Identify which cell holds the provided text, then report its [x, y] central coordinate. 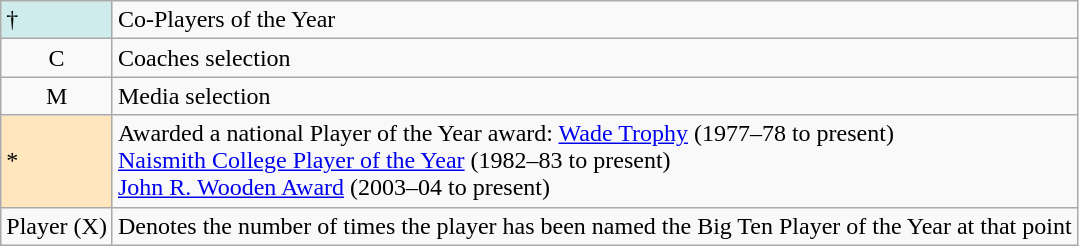
Media selection [594, 96]
Co-Players of the Year [594, 20]
Denotes the number of times the player has been named the Big Ten Player of the Year at that point [594, 226]
Player (X) [57, 226]
† [57, 20]
Coaches selection [594, 58]
M [57, 96]
C [57, 58]
* [57, 161]
